Identify which cell holds the provided text, then report its [x, y] central coordinate. 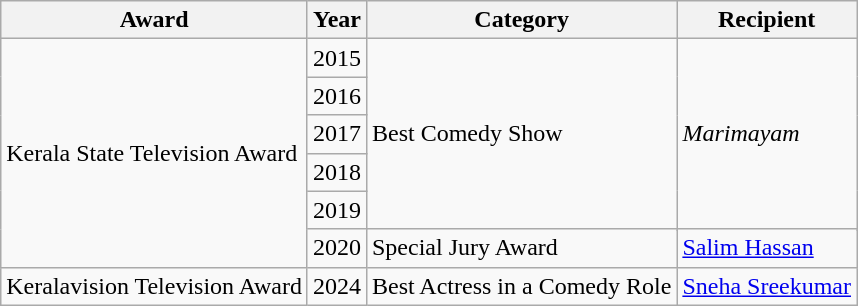
Award [154, 20]
Special Jury Award [521, 248]
Salim Hassan [767, 248]
2020 [336, 248]
2017 [336, 134]
2015 [336, 58]
2016 [336, 96]
Category [521, 20]
Year [336, 20]
Best Actress in a Comedy Role [521, 286]
Recipient [767, 20]
Sneha Sreekumar [767, 286]
Kerala State Television Award [154, 153]
Marimayam [767, 134]
Keralavision Television Award [154, 286]
2019 [336, 210]
Best Comedy Show [521, 134]
2024 [336, 286]
2018 [336, 172]
